For the text-containing cell, return its midpoint in [x, y] coordinate format. 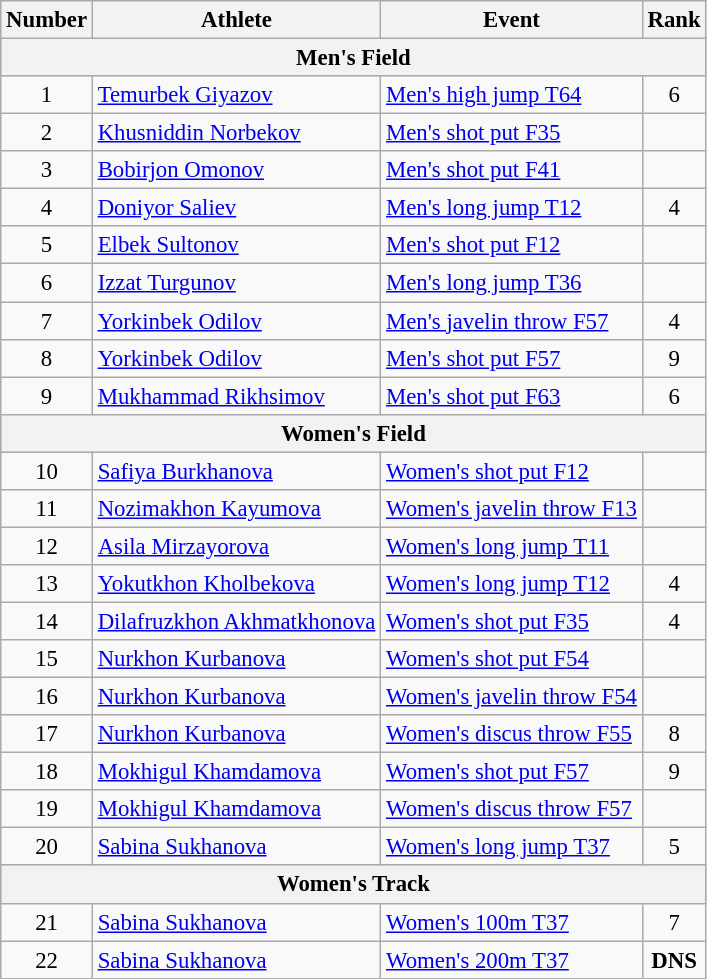
11 [47, 509]
22 [47, 960]
Women's discus throw F57 [512, 809]
16 [47, 697]
17 [47, 734]
Women's javelin throw F54 [512, 697]
Women's Track [354, 885]
18 [47, 772]
21 [47, 922]
15 [47, 659]
Women's 200m T37 [512, 960]
Women's 100m T37 [512, 922]
3 [47, 170]
Men's shot put F35 [512, 133]
Women's long jump T37 [512, 847]
1 [47, 95]
Number [47, 20]
Women's shot put F54 [512, 659]
Women's discus throw F55 [512, 734]
Women's long jump T11 [512, 546]
Khusniddin Norbekov [236, 133]
Dilafruzkhon Akhmatkhonova [236, 621]
Bobirjon Omonov [236, 170]
Women's javelin throw F13 [512, 509]
Elbek Sultonov [236, 245]
Mukhammad Rikhsimov [236, 396]
Men's shot put F63 [512, 396]
14 [47, 621]
12 [47, 546]
Athlete [236, 20]
Men's shot put F57 [512, 358]
Women's shot put F57 [512, 772]
Men's shot put F41 [512, 170]
Doniyor Saliev [236, 208]
Event [512, 20]
Safiya Burkhanova [236, 471]
Women's shot put F35 [512, 621]
Men's shot put F12 [512, 245]
Men's Field [354, 58]
Nozimakhon Kayumova [236, 509]
Men's javelin throw F57 [512, 321]
Women's shot put F12 [512, 471]
10 [47, 471]
13 [47, 584]
Yokutkhon Kholbekova [236, 584]
Women's long jump T12 [512, 584]
DNS [674, 960]
Asila Mirzayorova [236, 546]
Men's long jump T36 [512, 283]
Men's high jump T64 [512, 95]
Izzat Turgunov [236, 283]
Rank [674, 20]
Men's long jump T12 [512, 208]
2 [47, 133]
Women's Field [354, 433]
Temurbek Giyazov [236, 95]
19 [47, 809]
20 [47, 847]
